For the text-containing cell, return its midpoint in (X, Y) coordinate format. 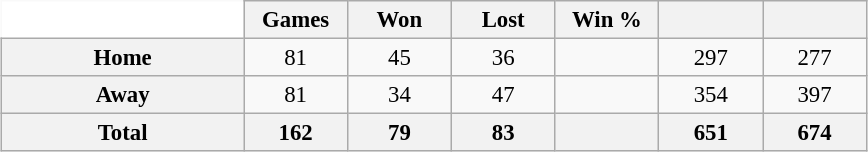
297 (711, 57)
Win % (607, 20)
79 (399, 133)
Away (123, 95)
Lost (503, 20)
Total (123, 133)
674 (815, 133)
Won (399, 20)
83 (503, 133)
397 (815, 95)
162 (296, 133)
354 (711, 95)
Games (296, 20)
36 (503, 57)
45 (399, 57)
34 (399, 95)
Home (123, 57)
47 (503, 95)
651 (711, 133)
277 (815, 57)
